Locate the cell with the specified text and output its [X, Y] center coordinate. 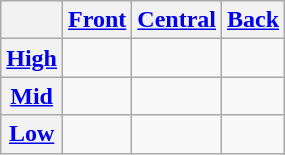
Low [32, 134]
Mid [32, 96]
Front [98, 20]
High [32, 58]
Central [177, 20]
Back [254, 20]
